Locate the cell with the specified text and output its [x, y] center coordinate. 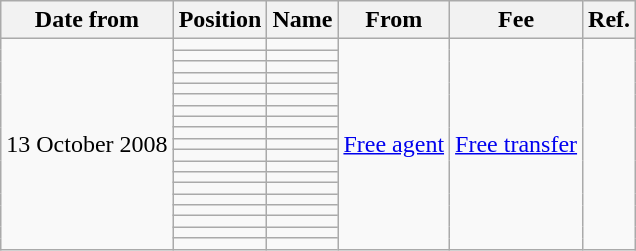
Fee [516, 20]
Free transfer [516, 144]
Date from [87, 20]
From [394, 20]
13 October 2008 [87, 144]
Ref. [610, 20]
Free agent [394, 144]
Position [220, 20]
Name [302, 20]
